Pinpoint the cell where the given text exists, returning its [x, y] midpoint coordinate. 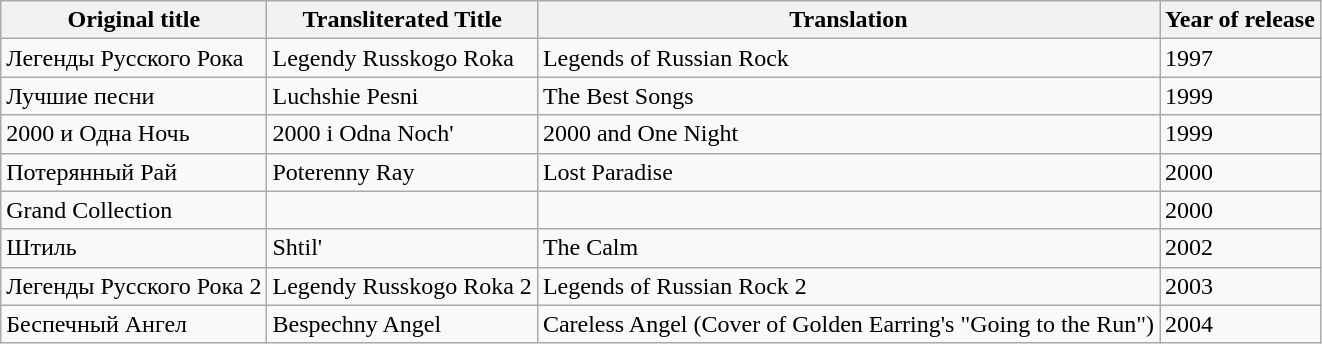
Poterenny Ray [402, 172]
Legendy Russkogo Roka [402, 58]
2000 и Одна Ночь [134, 134]
Year of release [1240, 20]
Legends of Russian Rock 2 [848, 286]
Bespechny Angel [402, 324]
2002 [1240, 248]
Легенды Русского Рока [134, 58]
Translation [848, 20]
Lost Paradise [848, 172]
Transliterated Title [402, 20]
2003 [1240, 286]
Беспечный Ангел [134, 324]
Original title [134, 20]
2004 [1240, 324]
Legends of Russian Rock [848, 58]
Shtil' [402, 248]
2000 and One Night [848, 134]
Legendy Russkogo Roka 2 [402, 286]
Штиль [134, 248]
Лучшие песни [134, 96]
The Best Songs [848, 96]
The Calm [848, 248]
2000 i Odna Noch' [402, 134]
Grand Collection [134, 210]
1997 [1240, 58]
Легенды Русского Рока 2 [134, 286]
Luchshie Pesni [402, 96]
Careless Angel (Cover of Golden Earring's "Going to the Run") [848, 324]
Потерянный Рай [134, 172]
